Return (x, y) of the center of cell containing provided text 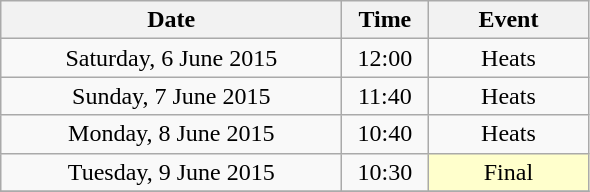
Tuesday, 9 June 2015 (172, 172)
Sunday, 7 June 2015 (172, 96)
10:30 (385, 172)
Monday, 8 June 2015 (172, 134)
10:40 (385, 134)
Time (385, 20)
Event (508, 20)
Date (172, 20)
Saturday, 6 June 2015 (172, 58)
12:00 (385, 58)
Final (508, 172)
11:40 (385, 96)
